Output the (X, Y) coordinate of the center of the cell containing the given text.  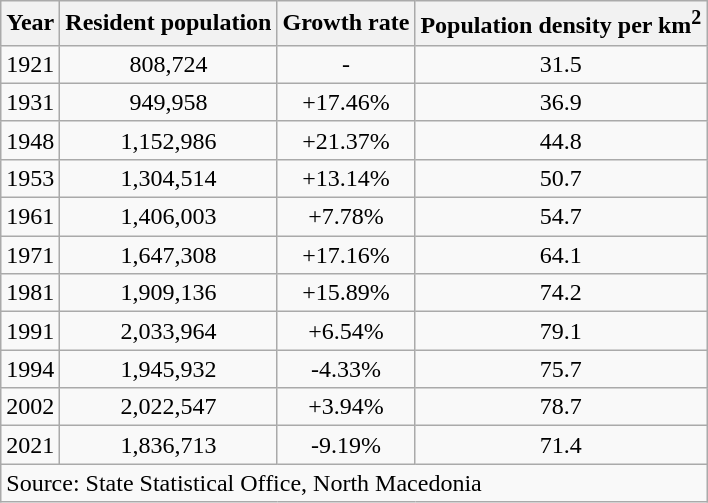
- (346, 64)
-9.19% (346, 445)
44.8 (561, 140)
+13.14% (346, 178)
31.5 (561, 64)
1,406,003 (168, 217)
-4.33% (346, 369)
36.9 (561, 102)
2,033,964 (168, 331)
1981 (30, 293)
1,152,986 (168, 140)
1991 (30, 331)
808,724 (168, 64)
1953 (30, 178)
Resident population (168, 24)
+3.94% (346, 407)
1921 (30, 64)
949,958 (168, 102)
71.4 (561, 445)
79.1 (561, 331)
+6.54% (346, 331)
64.1 (561, 255)
2002 (30, 407)
54.7 (561, 217)
+7.78% (346, 217)
2,022,547 (168, 407)
50.7 (561, 178)
+17.16% (346, 255)
1,945,932 (168, 369)
74.2 (561, 293)
1971 (30, 255)
+21.37% (346, 140)
+17.46% (346, 102)
1994 (30, 369)
1,304,514 (168, 178)
Source: State Statistical Office, North Macedonia (354, 483)
1948 (30, 140)
1,909,136 (168, 293)
75.7 (561, 369)
Population density per km2 (561, 24)
Year (30, 24)
1,647,308 (168, 255)
Growth rate (346, 24)
1,836,713 (168, 445)
+15.89% (346, 293)
2021 (30, 445)
78.7 (561, 407)
1961 (30, 217)
1931 (30, 102)
